Provide the [x, y] coordinate of the cell's center where the given text is located.  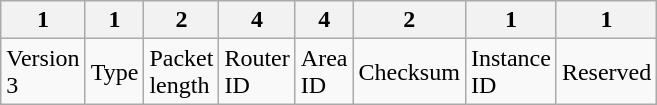
Reserved [606, 72]
Packet length [182, 72]
Area ID [324, 72]
Type [114, 72]
Checksum [409, 72]
Instance ID [510, 72]
Version 3 [43, 72]
Router ID [257, 72]
